Provide the (X, Y) coordinate of the cell's center where the given text is located.  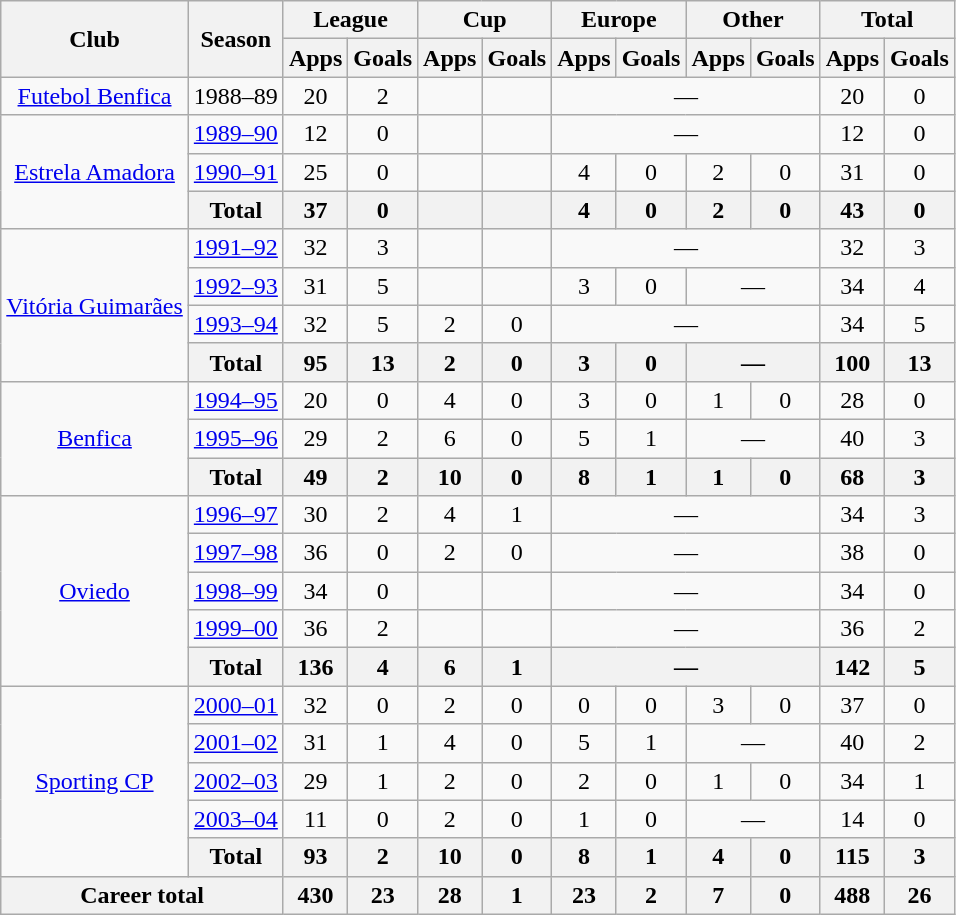
1990–91 (236, 172)
30 (315, 515)
11 (315, 819)
95 (315, 362)
2002–03 (236, 781)
142 (852, 667)
1992–93 (236, 286)
1989–90 (236, 134)
1995–96 (236, 438)
1996–97 (236, 515)
93 (315, 857)
League (350, 20)
115 (852, 857)
430 (315, 895)
2001–02 (236, 743)
2003–04 (236, 819)
136 (315, 667)
1991–92 (236, 248)
Career total (142, 895)
Sporting CP (95, 781)
1988–89 (236, 96)
Europe (619, 20)
Season (236, 39)
Estrela Amadora (95, 172)
488 (852, 895)
100 (852, 362)
43 (852, 210)
Vitória Guimarães (95, 305)
7 (718, 895)
1994–95 (236, 400)
Oviedo (95, 591)
Club (95, 39)
Other (753, 20)
2000–01 (236, 705)
14 (852, 819)
49 (315, 477)
26 (920, 895)
1999–00 (236, 629)
38 (852, 553)
68 (852, 477)
1997–98 (236, 553)
1998–99 (236, 591)
25 (315, 172)
Benfica (95, 438)
Futebol Benfica (95, 96)
Cup (485, 20)
1993–94 (236, 324)
